Detect which cell encompasses the target text, then output its [X, Y] center coordinate. 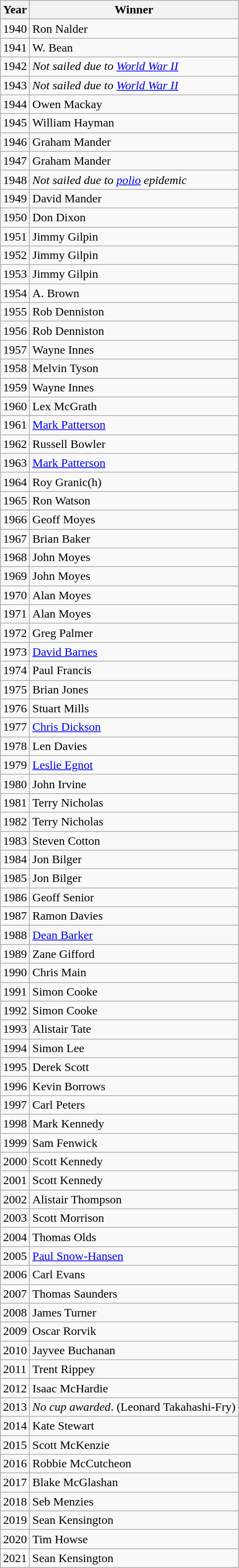
Isaac McHardie [134, 1388]
Alistair Tate [134, 1029]
Dean Barker [134, 935]
1950 [15, 217]
No cup awarded. (Leonard Takahashi-Fry) [134, 1407]
1989 [15, 954]
1984 [15, 860]
Ramon Davies [134, 916]
John Irvine [134, 784]
Russell Bowler [134, 444]
1947 [15, 161]
Steven Cotton [134, 841]
1995 [15, 1067]
Kate Stewart [134, 1426]
2002 [15, 1199]
1976 [15, 708]
William Hayman [134, 123]
1977 [15, 727]
1969 [15, 576]
1941 [15, 48]
Thomas Saunders [134, 1294]
Stuart Mills [134, 708]
1948 [15, 180]
Chris Dickson [134, 727]
1949 [15, 198]
2003 [15, 1218]
Scott McKenzie [134, 1445]
1953 [15, 274]
Len Davies [134, 746]
2017 [15, 1483]
Paul Snow-Hansen [134, 1256]
Thomas Olds [134, 1237]
1945 [15, 123]
1943 [15, 85]
Robbie McCutcheon [134, 1464]
Year [15, 10]
1956 [15, 331]
2014 [15, 1426]
1988 [15, 935]
1975 [15, 690]
1996 [15, 1086]
1960 [15, 406]
1972 [15, 633]
A. Brown [134, 293]
1944 [15, 104]
Brian Baker [134, 538]
Greg Palmer [134, 633]
2012 [15, 1388]
1964 [15, 482]
Oscar Rorvik [134, 1331]
2020 [15, 1539]
1981 [15, 803]
1983 [15, 841]
2007 [15, 1294]
Roy Granic(h) [134, 482]
1997 [15, 1105]
2008 [15, 1313]
Zane Gifford [134, 954]
2009 [15, 1331]
1987 [15, 916]
Lex McGrath [134, 406]
Carl Evans [134, 1275]
1940 [15, 29]
1990 [15, 973]
1967 [15, 538]
1955 [15, 312]
Scott Morrison [134, 1218]
Brian Jones [134, 690]
1994 [15, 1048]
Simon Lee [134, 1048]
Derek Scott [134, 1067]
Melvin Tyson [134, 369]
1962 [15, 444]
1985 [15, 878]
1959 [15, 387]
Geoff Moyes [134, 519]
1961 [15, 425]
1957 [15, 350]
1965 [15, 501]
1999 [15, 1142]
2010 [15, 1350]
1980 [15, 784]
Winner [134, 10]
2021 [15, 1558]
Kevin Borrows [134, 1086]
Leslie Egnot [134, 765]
1968 [15, 558]
Not sailed due to polio epidemic [134, 180]
2011 [15, 1369]
W. Bean [134, 48]
1973 [15, 652]
1971 [15, 614]
James Turner [134, 1313]
1954 [15, 293]
2000 [15, 1162]
1951 [15, 237]
2006 [15, 1275]
1946 [15, 142]
David Barnes [134, 652]
1974 [15, 671]
Mark Kennedy [134, 1124]
Seb Menzies [134, 1502]
Tim Howse [134, 1539]
Don Dixon [134, 217]
1979 [15, 765]
1998 [15, 1124]
Alistair Thompson [134, 1199]
1982 [15, 821]
1966 [15, 519]
1986 [15, 897]
1991 [15, 992]
2013 [15, 1407]
Jayvee Buchanan [134, 1350]
1952 [15, 255]
Trent Rippey [134, 1369]
Geoff Senior [134, 897]
1978 [15, 746]
Carl Peters [134, 1105]
1970 [15, 595]
Ron Watson [134, 501]
1942 [15, 66]
2019 [15, 1520]
2015 [15, 1445]
1958 [15, 369]
David Mander [134, 198]
Blake McGlashan [134, 1483]
2004 [15, 1237]
Paul Francis [134, 671]
2005 [15, 1256]
2016 [15, 1464]
2018 [15, 1502]
Owen Mackay [134, 104]
Ron Nalder [134, 29]
1963 [15, 463]
Sam Fenwick [134, 1142]
2001 [15, 1181]
Chris Main [134, 973]
1992 [15, 1010]
1993 [15, 1029]
